Extract the [X, Y] coordinate from the center of the cell holding the provided text.  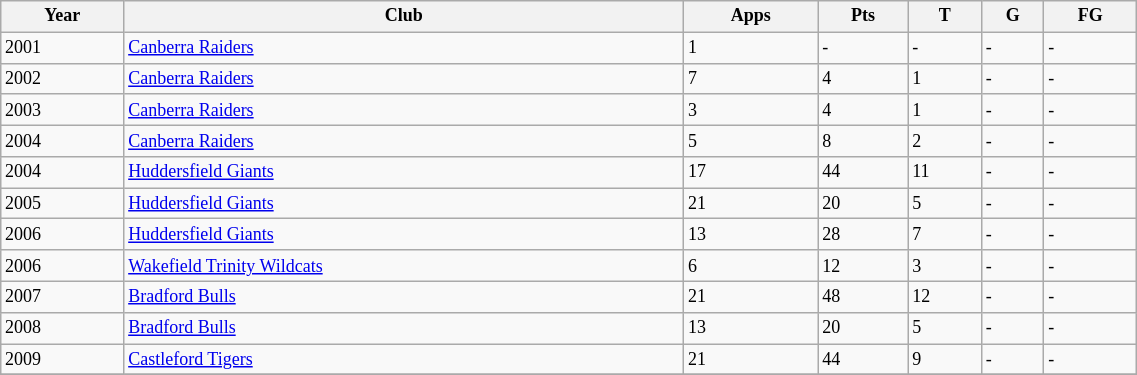
2008 [62, 328]
6 [751, 266]
T [945, 16]
2 [945, 140]
Apps [751, 16]
Club [404, 16]
17 [751, 172]
2003 [62, 110]
2005 [62, 204]
Wakefield Trinity Wildcats [404, 266]
2002 [62, 78]
9 [945, 360]
2007 [62, 296]
Year [62, 16]
2009 [62, 360]
28 [863, 234]
48 [863, 296]
G [1012, 16]
8 [863, 140]
Pts [863, 16]
2001 [62, 48]
11 [945, 172]
Castleford Tigers [404, 360]
FG [1090, 16]
